Provide the (X, Y) coordinate of the cell's center where the given text is located.  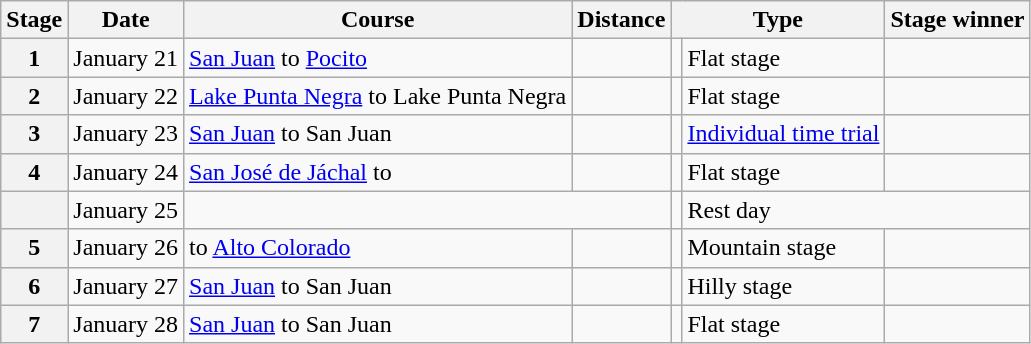
Date (126, 20)
January 25 (126, 210)
Stage (34, 20)
Rest day (856, 210)
Mountain stage (784, 248)
January 23 (126, 134)
January 22 (126, 96)
to Alto Colorado (378, 248)
San Juan to Pocito (378, 58)
Individual time trial (784, 134)
San José de Jáchal to (378, 172)
3 (34, 134)
January 28 (126, 324)
1 (34, 58)
7 (34, 324)
Stage winner (958, 20)
Type (778, 20)
6 (34, 286)
January 21 (126, 58)
4 (34, 172)
Course (378, 20)
January 27 (126, 286)
Lake Punta Negra to Lake Punta Negra (378, 96)
January 26 (126, 248)
2 (34, 96)
Hilly stage (784, 286)
5 (34, 248)
Distance (622, 20)
January 24 (126, 172)
